Capture the cell that displays the provided text and extract its (X, Y) central coordinate. 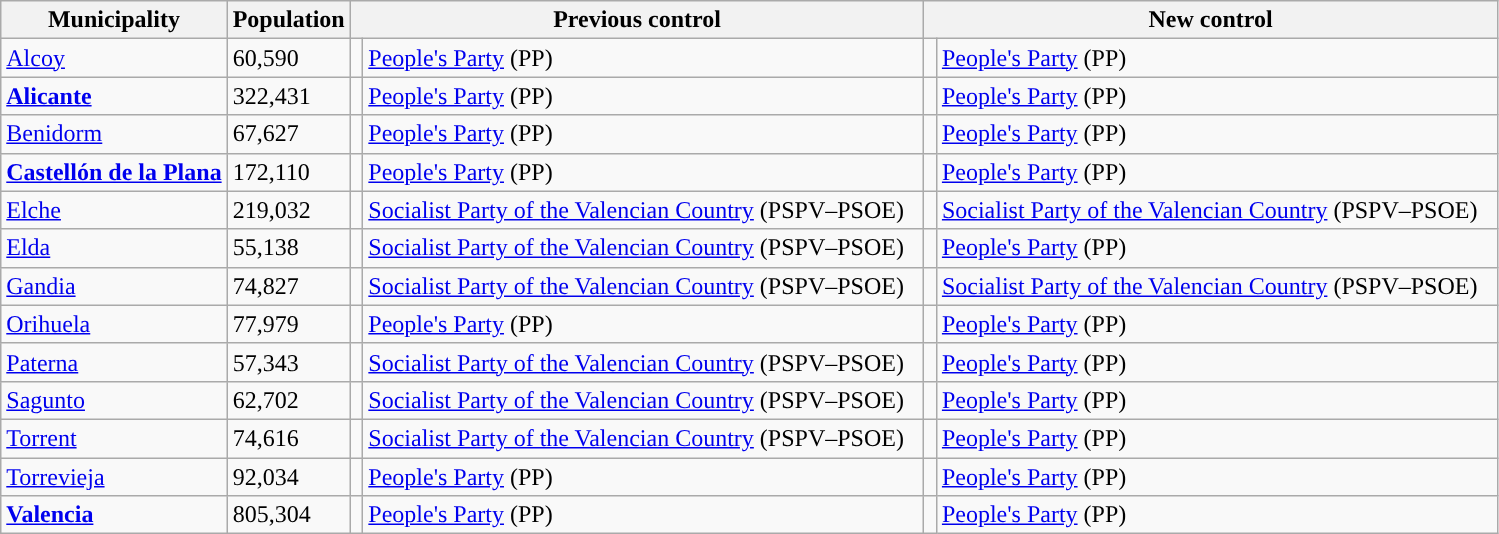
77,979 (288, 324)
57,343 (288, 362)
Alcoy (114, 58)
Gandia (114, 286)
Elda (114, 248)
Alicante (114, 96)
New control (1211, 20)
Paterna (114, 362)
55,138 (288, 248)
805,304 (288, 515)
Population (288, 20)
62,702 (288, 400)
Orihuela (114, 324)
322,431 (288, 96)
67,627 (288, 134)
Torrevieja (114, 477)
Elche (114, 210)
Previous control (637, 20)
Sagunto (114, 400)
92,034 (288, 477)
74,616 (288, 438)
172,110 (288, 172)
60,590 (288, 58)
Castellón de la Plana (114, 172)
Valencia (114, 515)
219,032 (288, 210)
Benidorm (114, 134)
74,827 (288, 286)
Municipality (114, 20)
Torrent (114, 438)
